Determine the [x, y] coordinate at the center of the cell enclosing the given text.  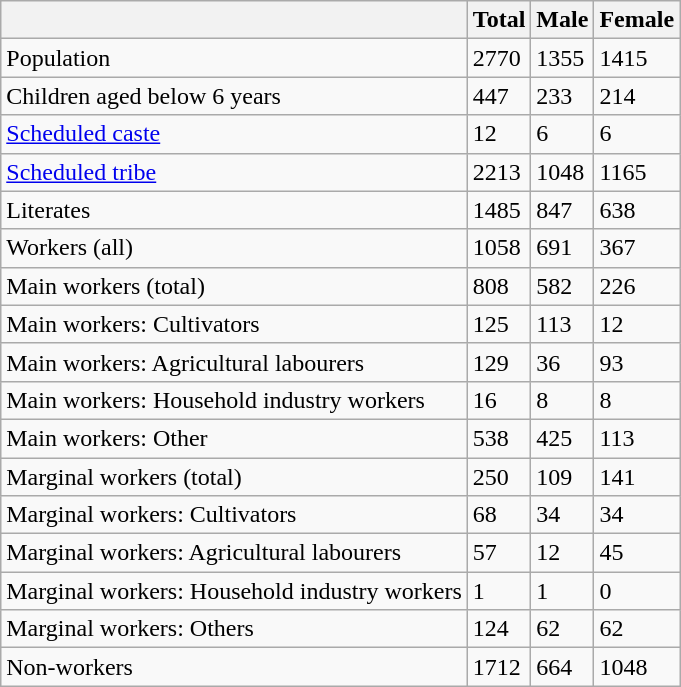
Non-workers [234, 667]
Marginal workers: Cultivators [234, 515]
109 [562, 477]
Main workers: Other [234, 438]
538 [499, 438]
Total [499, 20]
Literates [234, 210]
Population [234, 58]
Marginal workers (total) [234, 477]
1058 [499, 248]
68 [499, 515]
16 [499, 400]
Marginal workers: Agricultural labourers [234, 553]
0 [637, 591]
847 [562, 210]
Scheduled tribe [234, 172]
1485 [499, 210]
93 [637, 362]
691 [562, 248]
57 [499, 553]
214 [637, 96]
367 [637, 248]
2770 [499, 58]
Workers (all) [234, 248]
125 [499, 324]
1165 [637, 172]
Marginal workers: Household industry workers [234, 591]
1355 [562, 58]
664 [562, 667]
233 [562, 96]
124 [499, 629]
808 [499, 286]
Female [637, 20]
425 [562, 438]
Main workers: Cultivators [234, 324]
2213 [499, 172]
1712 [499, 667]
1415 [637, 58]
Main workers: Agricultural labourers [234, 362]
45 [637, 553]
447 [499, 96]
36 [562, 362]
Main workers: Household industry workers [234, 400]
Marginal workers: Others [234, 629]
129 [499, 362]
582 [562, 286]
250 [499, 477]
Scheduled caste [234, 134]
226 [637, 286]
638 [637, 210]
Male [562, 20]
Children aged below 6 years [234, 96]
141 [637, 477]
Main workers (total) [234, 286]
